Find where the given text appears and provide that cell's center as (x, y) coordinate. 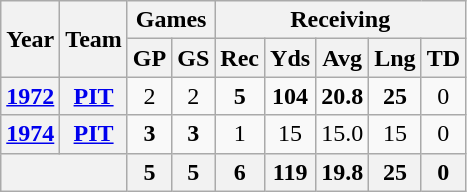
1 (240, 134)
TD (443, 58)
1974 (30, 134)
6 (240, 172)
Avg (342, 58)
Year (30, 39)
GS (194, 58)
Lng (395, 58)
104 (290, 96)
15.0 (342, 134)
119 (290, 172)
20.8 (342, 96)
GP (149, 58)
1972 (30, 96)
Rec (240, 58)
Team (94, 39)
Games (170, 20)
Receiving (340, 20)
19.8 (342, 172)
Yds (290, 58)
